Return the (x, y) coordinate for the center point of the cell that contains the specified text.  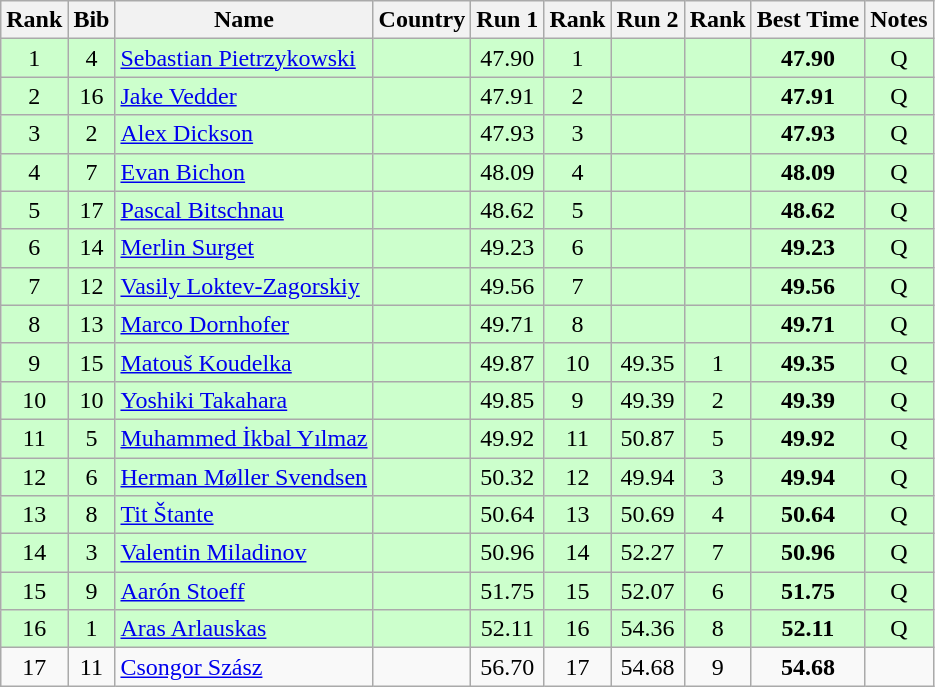
49.87 (508, 362)
Valentin Miladinov (244, 553)
50.69 (648, 515)
Herman Møller Svendsen (244, 477)
Merlin Surget (244, 248)
Name (244, 20)
Aras Arlauskas (244, 629)
Best Time (808, 20)
Jake Vedder (244, 96)
Csongor Szász (244, 667)
54.36 (648, 629)
50.32 (508, 477)
52.07 (648, 591)
Evan Bichon (244, 172)
Tit Štante (244, 515)
Run 2 (648, 20)
Country (422, 20)
Matouš Koudelka (244, 362)
Aarón Stoeff (244, 591)
50.87 (648, 438)
49.85 (508, 400)
Pascal Bitschnau (244, 210)
Alex Dickson (244, 134)
Yoshiki Takahara (244, 400)
Vasily Loktev-Zagorskiy (244, 286)
Bib (92, 20)
Notes (899, 20)
Run 1 (508, 20)
Sebastian Pietrzykowski (244, 58)
Muhammed İkbal Yılmaz (244, 438)
Marco Dornhofer (244, 324)
56.70 (508, 667)
52.27 (648, 553)
